Determine the (x, y) coordinate at the center of the cell enclosing the given text.  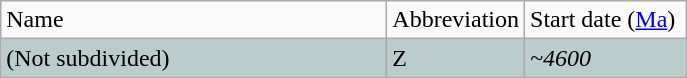
Start date (Ma) (606, 20)
Abbreviation (456, 20)
Name (194, 20)
Z (456, 58)
(Not subdivided) (194, 58)
~4600 (606, 58)
